Output the (X, Y) coordinate of the center of the cell containing the given text.  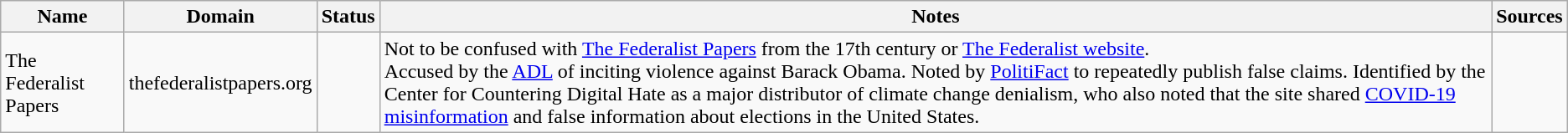
Name (62, 17)
Domain (220, 17)
Sources (1529, 17)
thefederalistpapers.org (220, 82)
The Federalist Papers (62, 82)
Status (348, 17)
Notes (935, 17)
